Scan for the cell matching the given text and deliver its (X, Y) coordinate at center. 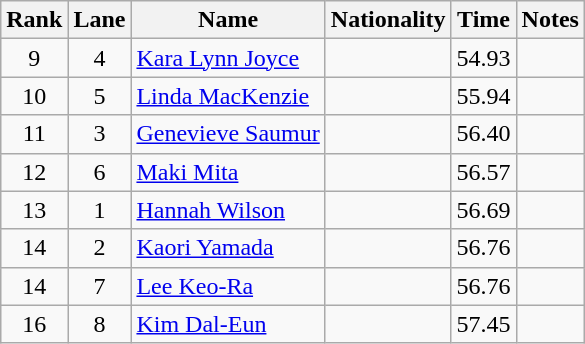
7 (100, 286)
Hannah Wilson (228, 210)
Kim Dal-Eun (228, 324)
Notes (550, 20)
Kaori Yamada (228, 248)
56.57 (484, 172)
Time (484, 20)
56.69 (484, 210)
Rank (34, 20)
8 (100, 324)
Lee Keo-Ra (228, 286)
4 (100, 58)
Nationality (388, 20)
56.40 (484, 134)
16 (34, 324)
6 (100, 172)
12 (34, 172)
Linda MacKenzie (228, 96)
57.45 (484, 324)
9 (34, 58)
11 (34, 134)
Name (228, 20)
3 (100, 134)
54.93 (484, 58)
1 (100, 210)
2 (100, 248)
5 (100, 96)
13 (34, 210)
Lane (100, 20)
55.94 (484, 96)
Maki Mita (228, 172)
10 (34, 96)
Genevieve Saumur (228, 134)
Kara Lynn Joyce (228, 58)
